Output the (X, Y) coordinate of the center of the cell containing the given text.  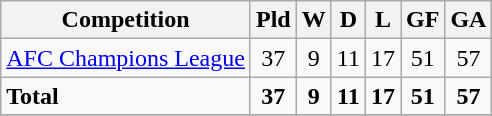
GF (422, 20)
W (314, 20)
Competition (126, 20)
D (348, 20)
Total (126, 96)
GA (468, 20)
Pld (273, 20)
AFC Champions League (126, 58)
L (382, 20)
